Provide the (x, y) coordinate of the cell's center where the given text is located.  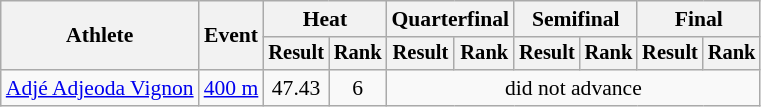
6 (358, 88)
Athlete (100, 36)
Adjé Adjeoda Vignon (100, 88)
Event (232, 36)
Quarterfinal (450, 19)
did not advance (573, 88)
Final (698, 19)
Heat (324, 19)
47.43 (296, 88)
400 m (232, 88)
Semifinal (576, 19)
